From the cell containing the given text, extract its center point as [X, Y] coordinate. 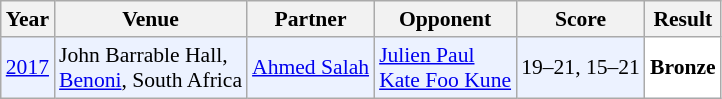
Year [28, 19]
John Barrable Hall,Benoni, South Africa [150, 68]
Venue [150, 19]
Bronze [683, 68]
Opponent [445, 19]
Ahmed Salah [310, 68]
19–21, 15–21 [580, 68]
Result [683, 19]
Partner [310, 19]
Score [580, 19]
2017 [28, 68]
Julien Paul Kate Foo Kune [445, 68]
